From the cell containing the given text, extract its center point as (x, y) coordinate. 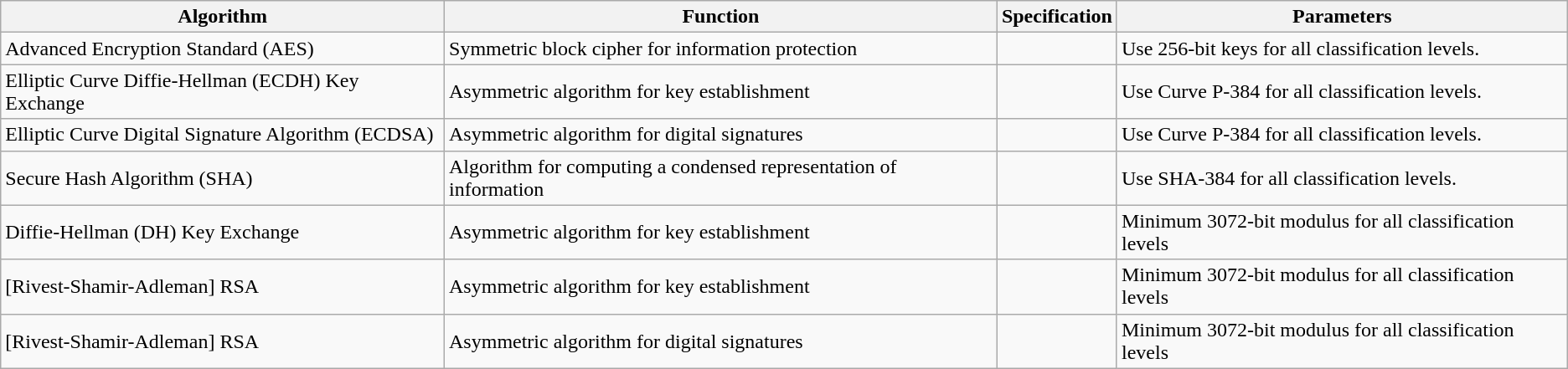
Diffie-Hellman (DH) Key Exchange (223, 233)
Function (721, 17)
Elliptic Curve Diffie-Hellman (ECDH) Key Exchange (223, 92)
Algorithm for computing a condensed representation of information (721, 177)
Symmetric block cipher for information protection (721, 49)
Secure Hash Algorithm (SHA) (223, 177)
Algorithm (223, 17)
Elliptic Curve Digital Signature Algorithm (ECDSA) (223, 135)
Use 256-bit keys for all classification levels. (1342, 49)
Specification (1057, 17)
Parameters (1342, 17)
Use SHA-384 for all classification levels. (1342, 177)
Advanced Encryption Standard (AES) (223, 49)
